Scan for the cell matching the given text and deliver its [x, y] coordinate at center. 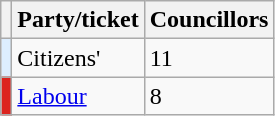
Citizens' [78, 58]
Labour [78, 96]
11 [209, 58]
Party/ticket [78, 20]
8 [209, 96]
Councillors [209, 20]
